Identify which cell holds the provided text, then report its (X, Y) central coordinate. 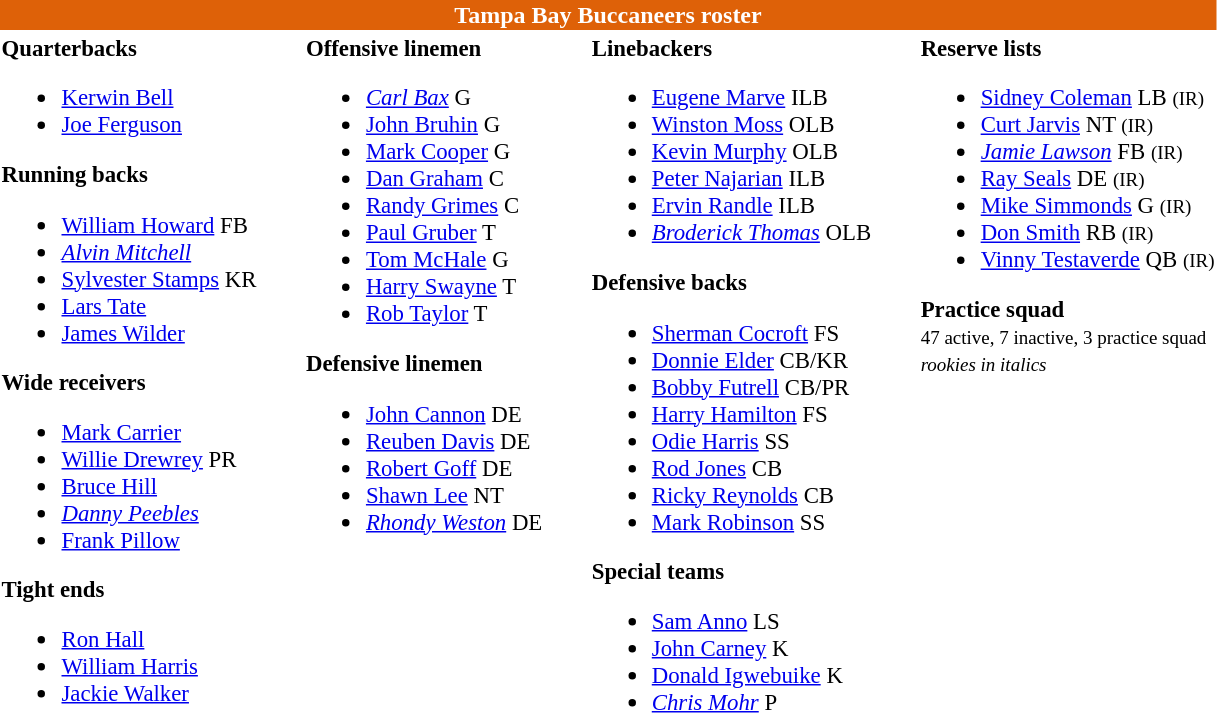
Tampa Bay Buccaneers roster (608, 15)
